Identify which cell holds the provided text, then report its [X, Y] central coordinate. 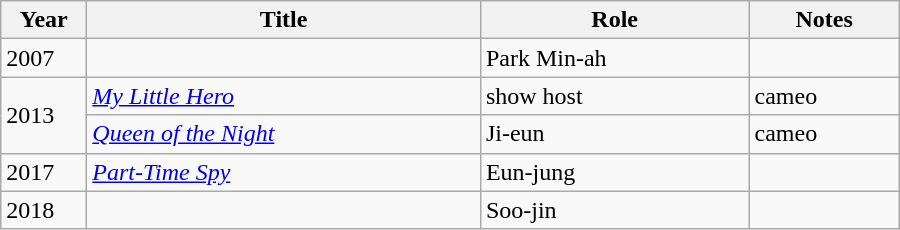
Queen of the Night [284, 134]
Notes [824, 20]
Park Min-ah [614, 58]
Ji-eun [614, 134]
Role [614, 20]
show host [614, 96]
My Little Hero [284, 96]
Year [44, 20]
2017 [44, 172]
2018 [44, 210]
2007 [44, 58]
Soo-jin [614, 210]
Title [284, 20]
Eun-jung [614, 172]
2013 [44, 115]
Part-Time Spy [284, 172]
